Return the (x, y) coordinate for the center point of the cell that contains the specified text.  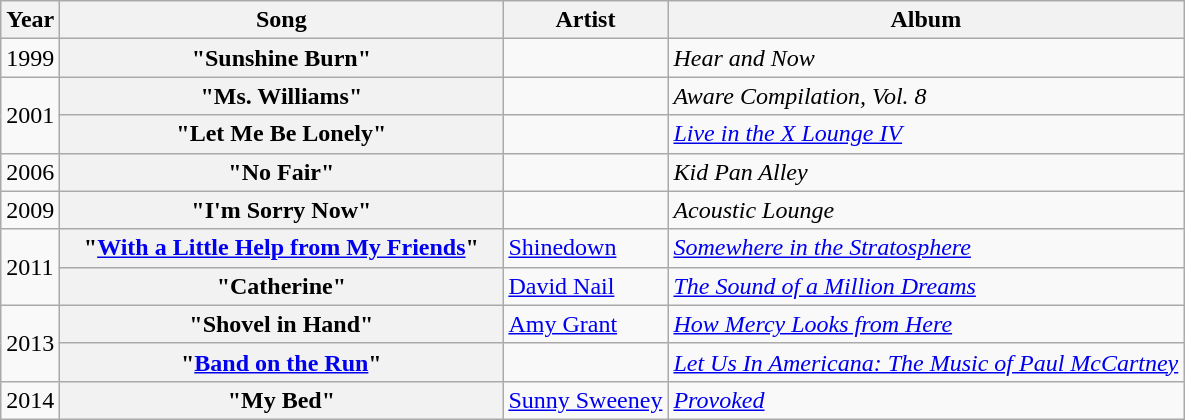
Year (30, 20)
Acoustic Lounge (926, 210)
"Sunshine Burn" (282, 58)
2011 (30, 267)
2009 (30, 210)
Amy Grant (586, 324)
Aware Compilation, Vol. 8 (926, 96)
Sunny Sweeney (586, 400)
Somewhere in the Stratosphere (926, 248)
2006 (30, 172)
Provoked (926, 400)
How Mercy Looks from Here (926, 324)
Shinedown (586, 248)
"My Bed" (282, 400)
2014 (30, 400)
The Sound of a Million Dreams (926, 286)
"Shovel in Hand" (282, 324)
Song (282, 20)
David Nail (586, 286)
2001 (30, 115)
1999 (30, 58)
Live in the X Lounge IV (926, 134)
"No Fair" (282, 172)
Kid Pan Alley (926, 172)
Album (926, 20)
"Band on the Run" (282, 362)
"Catherine" (282, 286)
2013 (30, 343)
"I'm Sorry Now" (282, 210)
"Let Me Be Lonely" (282, 134)
"With a Little Help from My Friends" (282, 248)
Let Us In Americana: The Music of Paul McCartney (926, 362)
"Ms. Williams" (282, 96)
Hear and Now (926, 58)
Artist (586, 20)
